Provide the [x, y] coordinate of the cell's center where the given text is located.  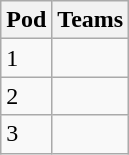
1 [26, 58]
2 [26, 96]
Pod [26, 20]
Teams [90, 20]
3 [26, 134]
